Identify which cell holds the provided text, then report its [X, Y] central coordinate. 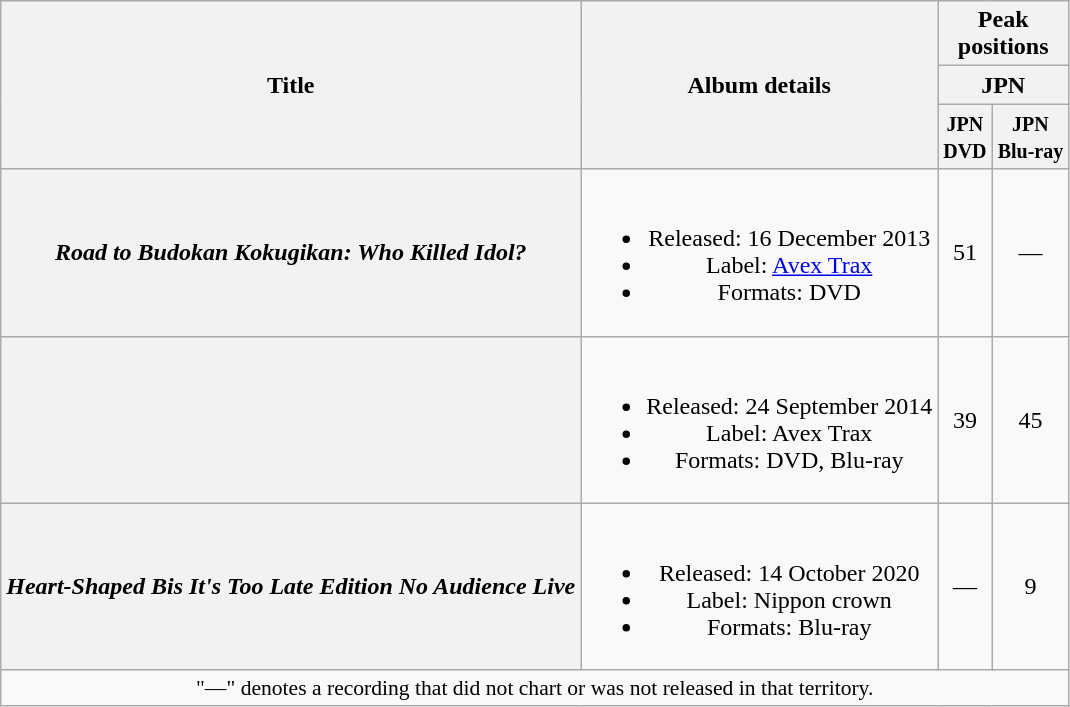
45 [1030, 420]
Released: 14 October 2020Label: Nippon crownFormats: Blu-ray [760, 586]
JPN [1004, 85]
Heart-Shaped Bis It's Too Late Edition No Audience Live [291, 586]
Peak positions [1004, 34]
Released: 16 December 2013Label: Avex TraxFormats: DVD [760, 252]
"—" denotes a recording that did not chart or was not released in that territory. [535, 688]
Road to Budokan Kokugikan: Who Killed Idol? [291, 252]
JPNDVD [965, 136]
9 [1030, 586]
Album details [760, 85]
Title [291, 85]
51 [965, 252]
39 [965, 420]
JPNBlu-ray [1030, 136]
Released: 24 September 2014Label: Avex TraxFormats: DVD, Blu-ray [760, 420]
